Pinpoint the cell where the given text exists, returning its [X, Y] midpoint coordinate. 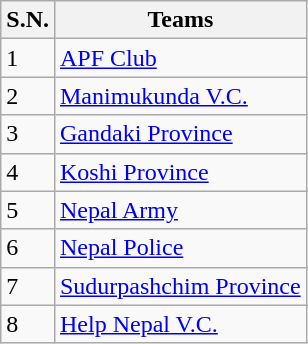
S.N. [28, 20]
Sudurpashchim Province [180, 286]
4 [28, 172]
6 [28, 248]
7 [28, 286]
Teams [180, 20]
Koshi Province [180, 172]
Gandaki Province [180, 134]
Nepal Army [180, 210]
Help Nepal V.C. [180, 324]
3 [28, 134]
APF Club [180, 58]
2 [28, 96]
1 [28, 58]
5 [28, 210]
8 [28, 324]
Manimukunda V.C. [180, 96]
Nepal Police [180, 248]
